Determine the [X, Y] coordinate at the center of the cell enclosing the given text.  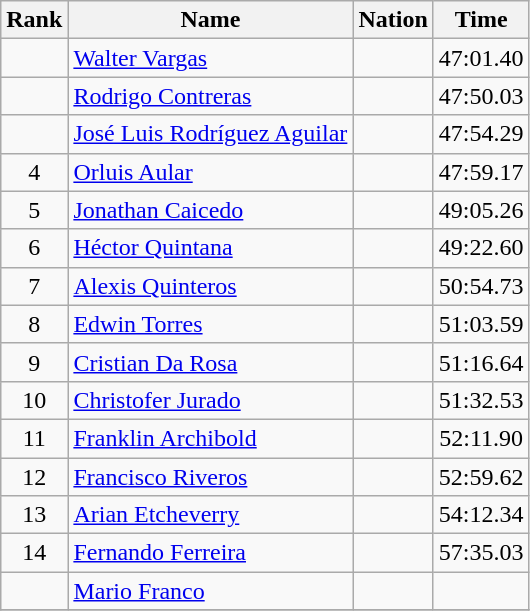
50:54.73 [481, 286]
49:22.60 [481, 248]
12 [34, 477]
Nation [393, 20]
Fernando Ferreira [210, 553]
47:01.40 [481, 58]
José Luis Rodríguez Aguilar [210, 134]
52:59.62 [481, 477]
Héctor Quintana [210, 248]
14 [34, 553]
10 [34, 400]
Mario Franco [210, 591]
Arian Etcheverry [210, 515]
Franklin Archibold [210, 438]
9 [34, 362]
Alexis Quinteros [210, 286]
Walter Vargas [210, 58]
5 [34, 210]
47:59.17 [481, 172]
51:16.64 [481, 362]
Christofer Jurado [210, 400]
Orluis Aular [210, 172]
51:03.59 [481, 324]
8 [34, 324]
52:11.90 [481, 438]
13 [34, 515]
Edwin Torres [210, 324]
Name [210, 20]
7 [34, 286]
Jonathan Caicedo [210, 210]
4 [34, 172]
57:35.03 [481, 553]
Rodrigo Contreras [210, 96]
47:54.29 [481, 134]
Rank [34, 20]
Time [481, 20]
49:05.26 [481, 210]
51:32.53 [481, 400]
6 [34, 248]
Francisco Riveros [210, 477]
11 [34, 438]
47:50.03 [481, 96]
54:12.34 [481, 515]
Cristian Da Rosa [210, 362]
